Determine the [X, Y] coordinate at the center of the cell enclosing the given text.  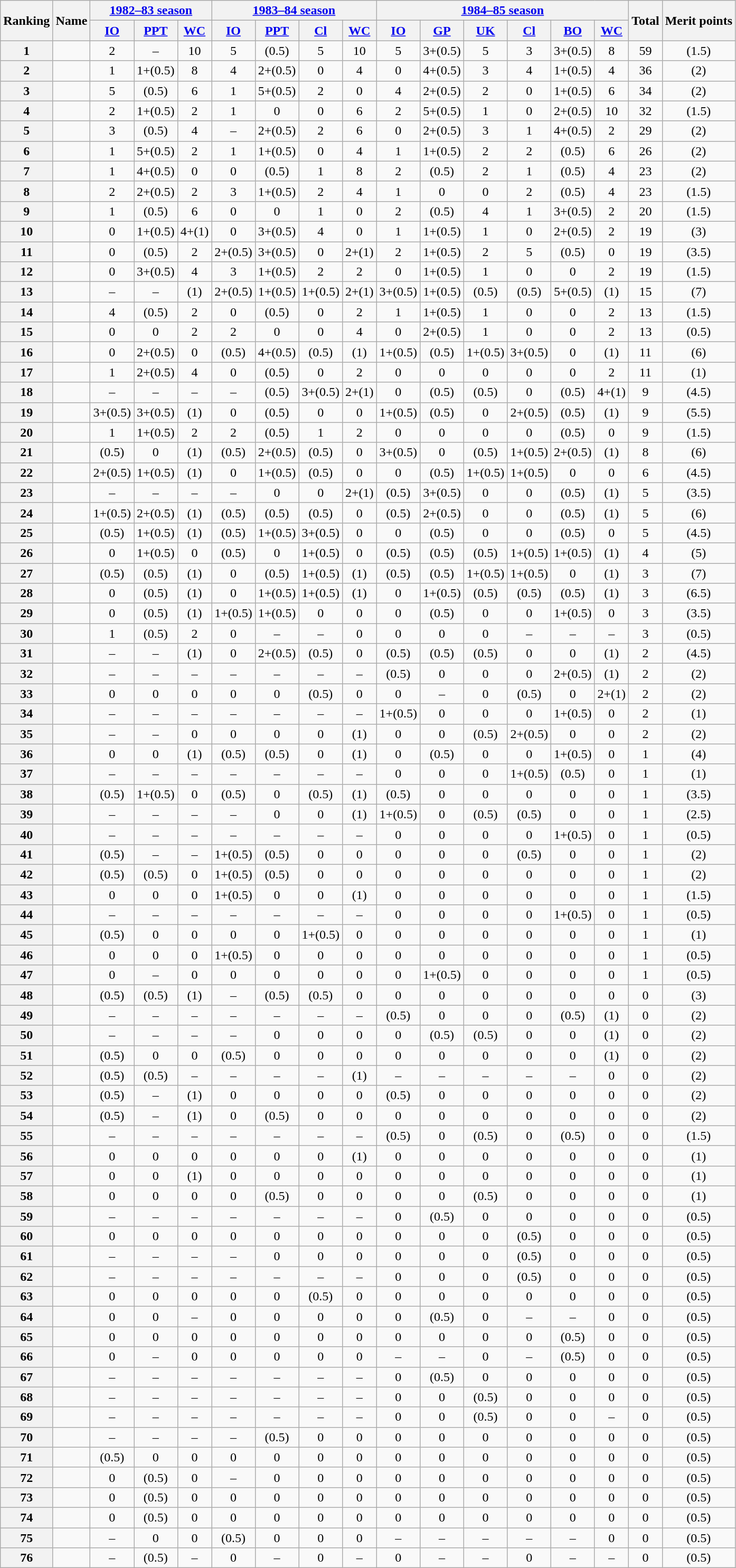
25 [26, 533]
61 [26, 1257]
60 [26, 1236]
Total [646, 21]
71 [26, 1457]
37 [26, 774]
69 [26, 1417]
35 [26, 734]
55 [26, 1136]
24 [26, 513]
44 [26, 915]
64 [26, 1317]
1984–85 season [503, 11]
31 [26, 654]
39 [26, 814]
74 [26, 1517]
66 [26, 1357]
21 [26, 452]
42 [26, 874]
57 [26, 1176]
62 [26, 1277]
67 [26, 1377]
56 [26, 1156]
UK [486, 31]
(6.5) [699, 593]
38 [26, 794]
Name [72, 21]
46 [26, 955]
75 [26, 1538]
58 [26, 1196]
51 [26, 1055]
17 [26, 372]
48 [26, 995]
(4) [699, 754]
Merit points [699, 21]
(2.5) [699, 814]
65 [26, 1337]
72 [26, 1477]
73 [26, 1497]
33 [26, 694]
14 [26, 312]
7 [26, 171]
22 [26, 473]
45 [26, 935]
(5) [699, 553]
76 [26, 1558]
1982–83 season [151, 11]
41 [26, 854]
BO [572, 31]
16 [26, 352]
1983–84 season [294, 11]
GP [442, 31]
30 [26, 634]
52 [26, 1075]
40 [26, 834]
47 [26, 975]
63 [26, 1297]
70 [26, 1437]
68 [26, 1397]
(5.5) [699, 412]
50 [26, 1035]
18 [26, 392]
28 [26, 593]
Ranking [26, 21]
27 [26, 573]
49 [26, 1015]
53 [26, 1095]
43 [26, 895]
12 [26, 272]
54 [26, 1116]
